Provide the [x, y] coordinate of the cell's center where the given text is located.  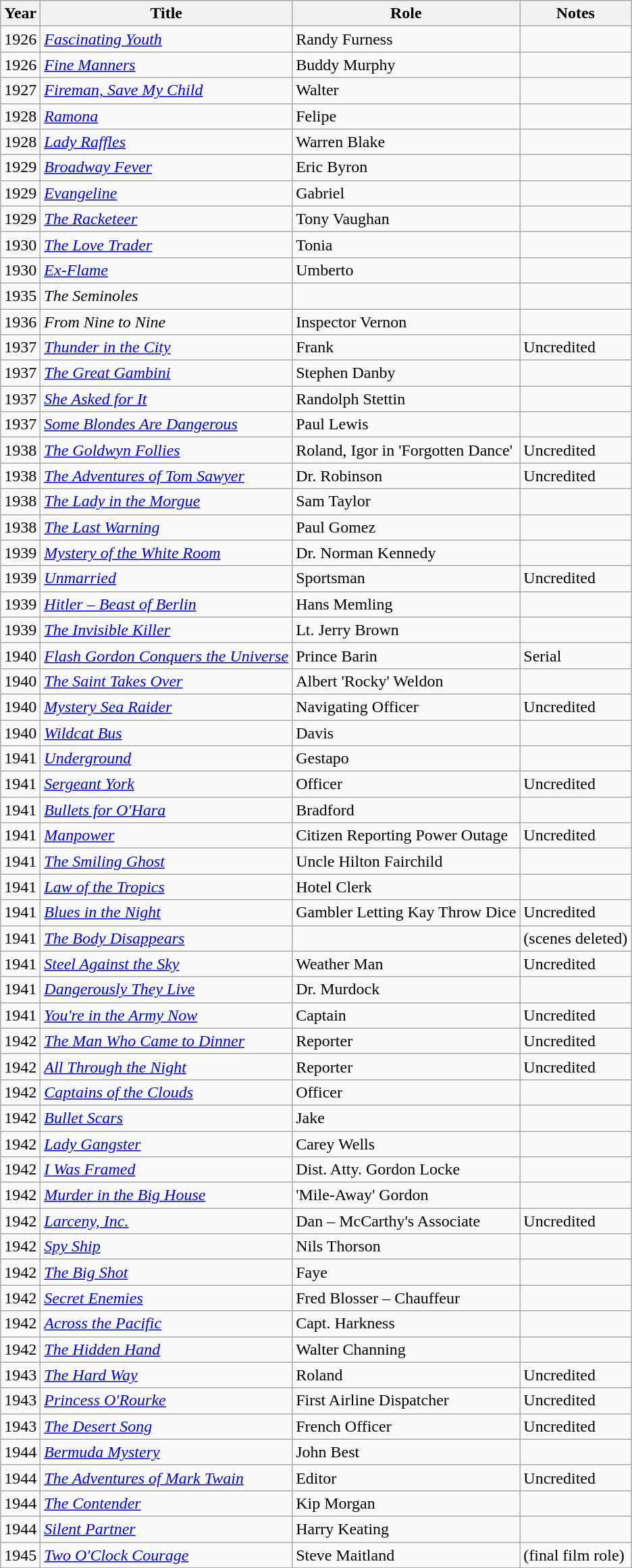
Hitler – Beast of Berlin [166, 604]
Dr. Norman Kennedy [406, 553]
French Officer [406, 1426]
Carey Wells [406, 1144]
Blues in the Night [166, 913]
Role [406, 13]
Umberto [406, 270]
Nils Thorson [406, 1247]
Randy Furness [406, 39]
Walter Channing [406, 1349]
Gambler Letting Kay Throw Dice [406, 913]
Bermuda Mystery [166, 1452]
Underground [166, 759]
The Racketeer [166, 219]
Manpower [166, 836]
Silent Partner [166, 1529]
Ramona [166, 116]
'Mile-Away' Gordon [406, 1195]
Paul Gomez [406, 527]
Roland [406, 1375]
Dr. Murdock [406, 990]
Jake [406, 1118]
Inspector Vernon [406, 322]
The Body Disappears [166, 938]
Roland, Igor in 'Forgotten Dance' [406, 450]
Dan – McCarthy's Associate [406, 1221]
Thunder in the City [166, 348]
The Smiling Ghost [166, 861]
Frank [406, 348]
John Best [406, 1452]
Wildcat Bus [166, 732]
Larceny, Inc. [166, 1221]
Captain [406, 1015]
She Asked for It [166, 399]
Gestapo [406, 759]
I Was Framed [166, 1170]
The Saint Takes Over [166, 681]
Kip Morgan [406, 1503]
1945 [20, 1555]
Uncle Hilton Fairchild [406, 861]
Across the Pacific [166, 1324]
Citizen Reporting Power Outage [406, 836]
The Invisible Killer [166, 630]
The Adventures of Mark Twain [166, 1478]
Warren Blake [406, 142]
Dr. Robinson [406, 476]
Navigating Officer [406, 707]
The Goldwyn Follies [166, 450]
Lady Gangster [166, 1144]
Fascinating Youth [166, 39]
Steve Maitland [406, 1555]
Felipe [406, 116]
Murder in the Big House [166, 1195]
Buddy Murphy [406, 65]
You're in the Army Now [166, 1015]
The Contender [166, 1503]
The Last Warning [166, 527]
Evangeline [166, 193]
Dist. Atty. Gordon Locke [406, 1170]
Serial [575, 655]
Walter [406, 90]
The Lady in the Morgue [166, 502]
The Hidden Hand [166, 1349]
Flash Gordon Conquers the Universe [166, 655]
Year [20, 13]
The Man Who Came to Dinner [166, 1041]
The Seminoles [166, 296]
1927 [20, 90]
The Great Gambini [166, 373]
All Through the Night [166, 1066]
Bullets for O'Hara [166, 810]
Capt. Harkness [406, 1324]
Hotel Clerk [406, 887]
Mystery of the White Room [166, 553]
Notes [575, 13]
Lady Raffles [166, 142]
Princess O'Rourke [166, 1401]
Mystery Sea Raider [166, 707]
First Airline Dispatcher [406, 1401]
(scenes deleted) [575, 938]
Eric Byron [406, 167]
Fireman, Save My Child [166, 90]
Prince Barin [406, 655]
Davis [406, 732]
The Big Shot [166, 1272]
(final film role) [575, 1555]
Randolph Stettin [406, 399]
Fine Manners [166, 65]
Sportsman [406, 578]
Editor [406, 1478]
1935 [20, 296]
Fred Blosser – Chauffeur [406, 1298]
Faye [406, 1272]
Some Blondes Are Dangerous [166, 425]
Bradford [406, 810]
Weather Man [406, 964]
From Nine to Nine [166, 322]
Lt. Jerry Brown [406, 630]
Law of the Tropics [166, 887]
Stephen Danby [406, 373]
Broadway Fever [166, 167]
The Adventures of Tom Sawyer [166, 476]
Two O'Clock Courage [166, 1555]
Bullet Scars [166, 1118]
Albert 'Rocky' Weldon [406, 681]
1936 [20, 322]
Dangerously They Live [166, 990]
Ex-Flame [166, 270]
Sam Taylor [406, 502]
Title [166, 13]
Hans Memling [406, 604]
Tonia [406, 244]
Gabriel [406, 193]
Tony Vaughan [406, 219]
Spy Ship [166, 1247]
The Desert Song [166, 1426]
The Love Trader [166, 244]
Secret Enemies [166, 1298]
Unmarried [166, 578]
Harry Keating [406, 1529]
Paul Lewis [406, 425]
The Hard Way [166, 1375]
Sergeant York [166, 784]
Steel Against the Sky [166, 964]
Captains of the Clouds [166, 1092]
